Provide the (x, y) coordinate of the cell's center where the given text is located.  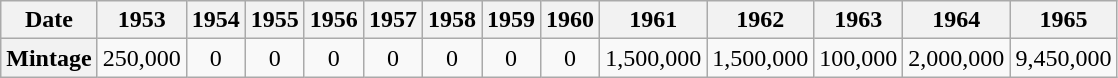
100,000 (858, 58)
1956 (334, 20)
1955 (274, 20)
1963 (858, 20)
2,000,000 (956, 58)
1962 (760, 20)
1954 (216, 20)
1958 (452, 20)
1953 (142, 20)
1957 (392, 20)
250,000 (142, 58)
Mintage (49, 58)
1965 (1064, 20)
9,450,000 (1064, 58)
1964 (956, 20)
1959 (512, 20)
Date (49, 20)
1961 (654, 20)
1960 (570, 20)
